Determine the [x, y] coordinate at the center of the cell enclosing the given text.  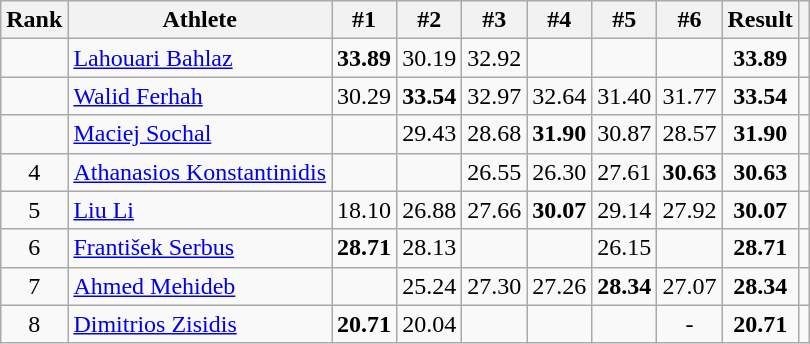
8 [34, 324]
27.61 [624, 172]
Result [760, 20]
28.13 [430, 248]
27.30 [494, 286]
32.97 [494, 96]
30.19 [430, 58]
32.92 [494, 58]
28.68 [494, 134]
30.87 [624, 134]
#1 [364, 20]
5 [34, 210]
29.43 [430, 134]
31.77 [690, 96]
Athanasios Konstantinidis [200, 172]
#5 [624, 20]
29.14 [624, 210]
Ahmed Mehideb [200, 286]
7 [34, 286]
30.29 [364, 96]
- [690, 324]
4 [34, 172]
20.04 [430, 324]
25.24 [430, 286]
27.07 [690, 286]
27.66 [494, 210]
27.92 [690, 210]
Liu Li [200, 210]
26.30 [560, 172]
#6 [690, 20]
6 [34, 248]
28.57 [690, 134]
#3 [494, 20]
Dimitrios Zisidis [200, 324]
Rank [34, 20]
18.10 [364, 210]
32.64 [560, 96]
Walid Ferhah [200, 96]
26.88 [430, 210]
#4 [560, 20]
26.15 [624, 248]
#2 [430, 20]
Maciej Sochal [200, 134]
Lahouari Bahlaz [200, 58]
27.26 [560, 286]
31.40 [624, 96]
Athlete [200, 20]
František Serbus [200, 248]
26.55 [494, 172]
